For the text-containing cell, return its midpoint in [x, y] coordinate format. 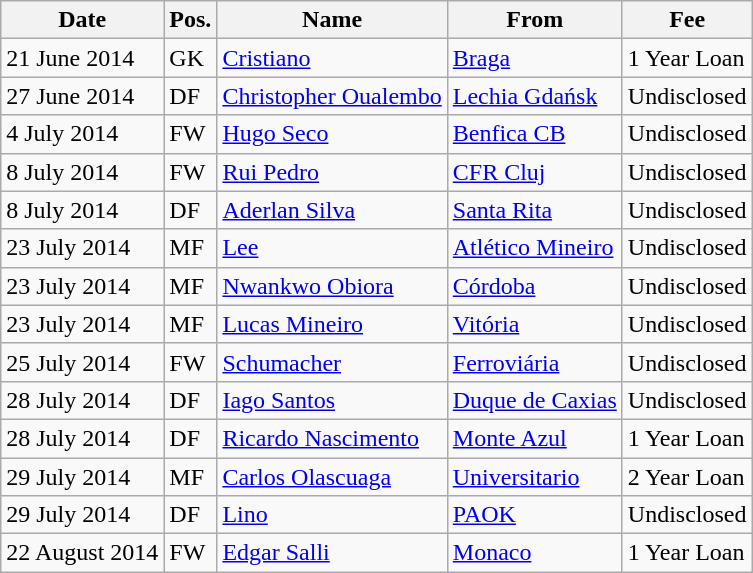
GK [190, 58]
22 August 2014 [82, 553]
Cristiano [332, 58]
Santa Rita [534, 210]
2 Year Loan [687, 477]
Iago Santos [332, 400]
Córdoba [534, 286]
Universitario [534, 477]
4 July 2014 [82, 134]
Duque de Caxias [534, 400]
From [534, 20]
Monte Azul [534, 438]
Schumacher [332, 362]
Monaco [534, 553]
Name [332, 20]
Carlos Olascuaga [332, 477]
Braga [534, 58]
21 June 2014 [82, 58]
Edgar Salli [332, 553]
CFR Cluj [534, 172]
Benfica CB [534, 134]
Fee [687, 20]
Vitória [534, 324]
Lino [332, 515]
Atlético Mineiro [534, 248]
27 June 2014 [82, 96]
Lee [332, 248]
Aderlan Silva [332, 210]
Ferroviária [534, 362]
Ricardo Nascimento [332, 438]
Rui Pedro [332, 172]
Christopher Oualembo [332, 96]
Lucas Mineiro [332, 324]
Pos. [190, 20]
Hugo Seco [332, 134]
PAOK [534, 515]
Date [82, 20]
Lechia Gdańsk [534, 96]
25 July 2014 [82, 362]
Nwankwo Obiora [332, 286]
